For the text-containing cell, return its midpoint in [x, y] coordinate format. 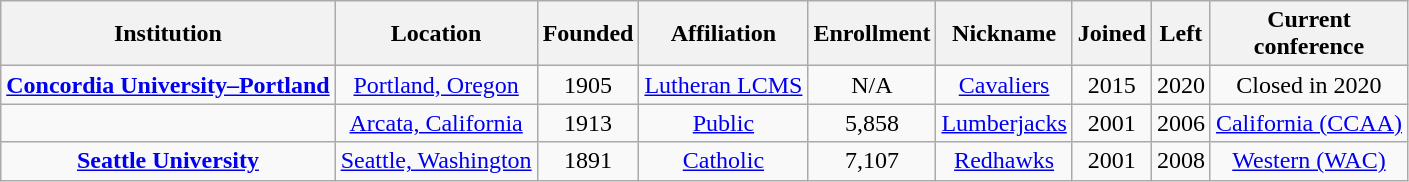
Catholic [724, 161]
Lutheran LCMS [724, 85]
7,107 [872, 161]
Closed in 2020 [1308, 85]
Institution [168, 34]
5,858 [872, 123]
2006 [1180, 123]
Public [724, 123]
Left [1180, 34]
1913 [588, 123]
Founded [588, 34]
Redhawks [1004, 161]
N/A [872, 85]
Seattle University [168, 161]
1891 [588, 161]
Location [436, 34]
2020 [1180, 85]
Joined [1112, 34]
Enrollment [872, 34]
Nickname [1004, 34]
Western (WAC) [1308, 161]
Seattle, Washington [436, 161]
Portland, Oregon [436, 85]
Lumberjacks [1004, 123]
Cavaliers [1004, 85]
Affiliation [724, 34]
Arcata, California [436, 123]
2008 [1180, 161]
Concordia University–Portland [168, 85]
1905 [588, 85]
Currentconference [1308, 34]
California (CCAA) [1308, 123]
2015 [1112, 85]
